Return (x, y) of the center of cell containing provided text 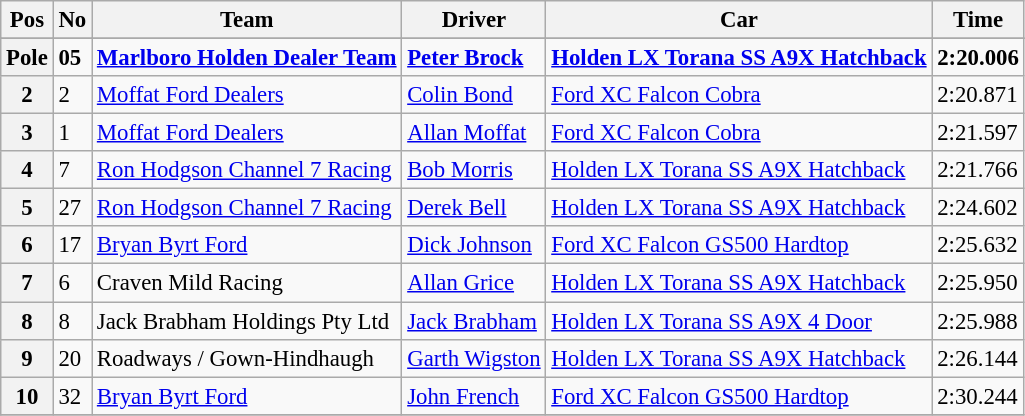
27 (72, 208)
Allan Moffat (474, 133)
Derek Bell (474, 208)
Bob Morris (474, 170)
Holden LX Torana SS A9X 4 Door (739, 321)
Craven Mild Racing (247, 283)
2:20.871 (978, 95)
4 (27, 170)
Driver (474, 20)
2:30.244 (978, 396)
Allan Grice (474, 283)
Dick Johnson (474, 245)
3 (27, 133)
2:25.632 (978, 245)
Team (247, 20)
2:25.988 (978, 321)
Jack Brabham (474, 321)
2:21.597 (978, 133)
Roadways / Gown-Hindhaugh (247, 358)
2:24.602 (978, 208)
1 (72, 133)
2:20.006 (978, 58)
17 (72, 245)
Peter Brock (474, 58)
Pos (27, 20)
2:21.766 (978, 170)
Marlboro Holden Dealer Team (247, 58)
32 (72, 396)
Car (739, 20)
Jack Brabham Holdings Pty Ltd (247, 321)
John French (474, 396)
20 (72, 358)
2:26.144 (978, 358)
05 (72, 58)
5 (27, 208)
10 (27, 396)
Pole (27, 58)
No (72, 20)
2:25.950 (978, 283)
Garth Wigston (474, 358)
9 (27, 358)
Colin Bond (474, 95)
Time (978, 20)
